Extract the (X, Y) coordinate from the center of the cell holding the provided text.  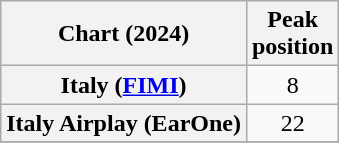
22 (292, 123)
8 (292, 85)
Peakposition (292, 34)
Chart (2024) (124, 34)
Italy Airplay (EarOne) (124, 123)
Italy (FIMI) (124, 85)
